From the cell containing the given text, extract its center point as (x, y) coordinate. 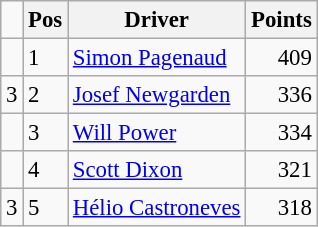
321 (282, 170)
1 (46, 58)
2 (46, 95)
Will Power (157, 133)
4 (46, 170)
Simon Pagenaud (157, 58)
318 (282, 208)
Points (282, 20)
5 (46, 208)
Pos (46, 20)
334 (282, 133)
409 (282, 58)
Driver (157, 20)
Scott Dixon (157, 170)
Josef Newgarden (157, 95)
336 (282, 95)
Hélio Castroneves (157, 208)
